Identify which cell holds the provided text, then report its [X, Y] central coordinate. 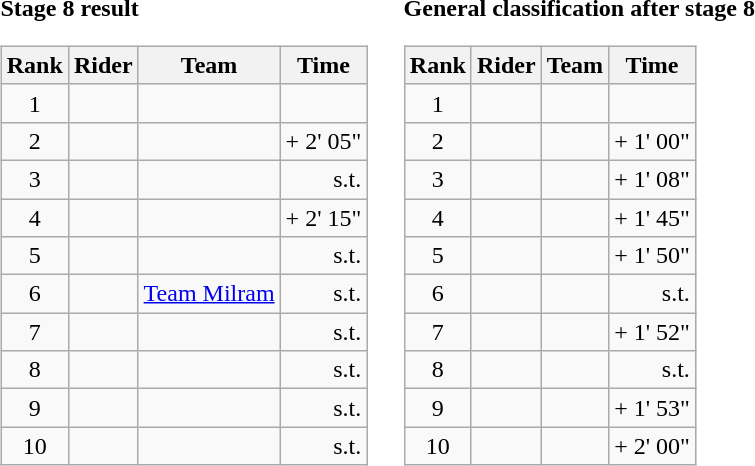
+ 2' 00" [652, 446]
+ 1' 45" [652, 217]
+ 2' 15" [324, 217]
+ 2' 05" [324, 141]
+ 1' 00" [652, 141]
Team Milram [209, 294]
+ 1' 50" [652, 256]
+ 1' 52" [652, 332]
+ 1' 08" [652, 179]
+ 1' 53" [652, 408]
